Determine the (X, Y) coordinate at the center of the cell enclosing the given text.  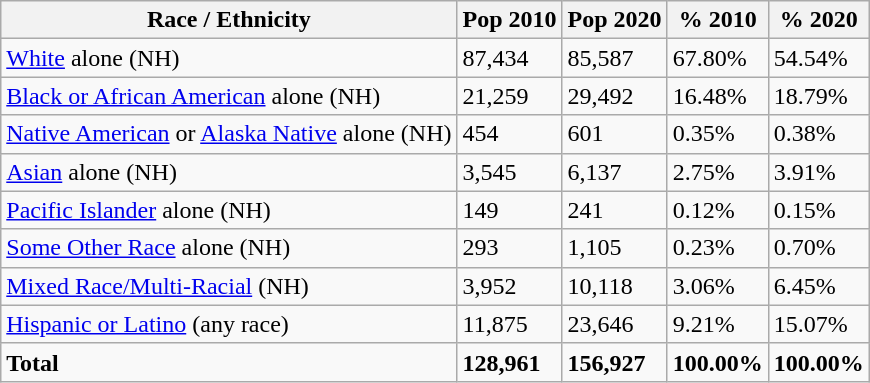
0.12% (718, 210)
Total (229, 362)
454 (510, 134)
10,118 (614, 286)
Some Other Race alone (NH) (229, 248)
156,927 (614, 362)
0.70% (818, 248)
% 2010 (718, 20)
0.23% (718, 248)
15.07% (818, 324)
1,105 (614, 248)
Pop 2010 (510, 20)
16.48% (718, 96)
Pop 2020 (614, 20)
3.06% (718, 286)
6,137 (614, 172)
128,961 (510, 362)
Mixed Race/Multi-Racial (NH) (229, 286)
Pacific Islander alone (NH) (229, 210)
11,875 (510, 324)
85,587 (614, 58)
Black or African American alone (NH) (229, 96)
23,646 (614, 324)
Native American or Alaska Native alone (NH) (229, 134)
Hispanic or Latino (any race) (229, 324)
Asian alone (NH) (229, 172)
601 (614, 134)
67.80% (718, 58)
Race / Ethnicity (229, 20)
241 (614, 210)
3,952 (510, 286)
87,434 (510, 58)
6.45% (818, 286)
3.91% (818, 172)
White alone (NH) (229, 58)
149 (510, 210)
2.75% (718, 172)
29,492 (614, 96)
3,545 (510, 172)
18.79% (818, 96)
0.35% (718, 134)
9.21% (718, 324)
293 (510, 248)
% 2020 (818, 20)
0.15% (818, 210)
0.38% (818, 134)
54.54% (818, 58)
21,259 (510, 96)
